Locate the cell with the specified text and output its (x, y) center coordinate. 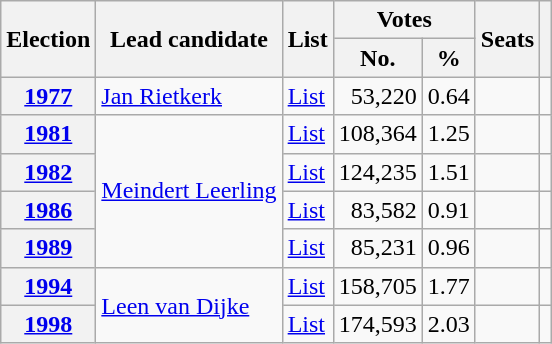
108,364 (378, 134)
0.91 (448, 210)
85,231 (378, 248)
1982 (48, 172)
1.77 (448, 286)
Leen van Dijke (189, 305)
53,220 (378, 96)
0.64 (448, 96)
0.96 (448, 248)
Election (48, 39)
Seats (507, 39)
1977 (48, 96)
83,582 (378, 210)
1998 (48, 324)
158,705 (378, 286)
Votes (404, 20)
1981 (48, 134)
1989 (48, 248)
% (448, 58)
Jan Rietkerk (189, 96)
1994 (48, 286)
124,235 (378, 172)
174,593 (378, 324)
2.03 (448, 324)
Meindert Leerling (189, 191)
1986 (48, 210)
No. (378, 58)
Lead candidate (189, 39)
1.25 (448, 134)
1.51 (448, 172)
